Find where the given text appears and provide that cell's center as (X, Y) coordinate. 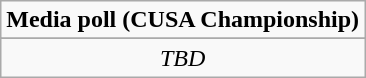
TBD (183, 58)
Media poll (CUSA Championship) (183, 20)
